Capture the cell that displays the provided text and extract its (X, Y) central coordinate. 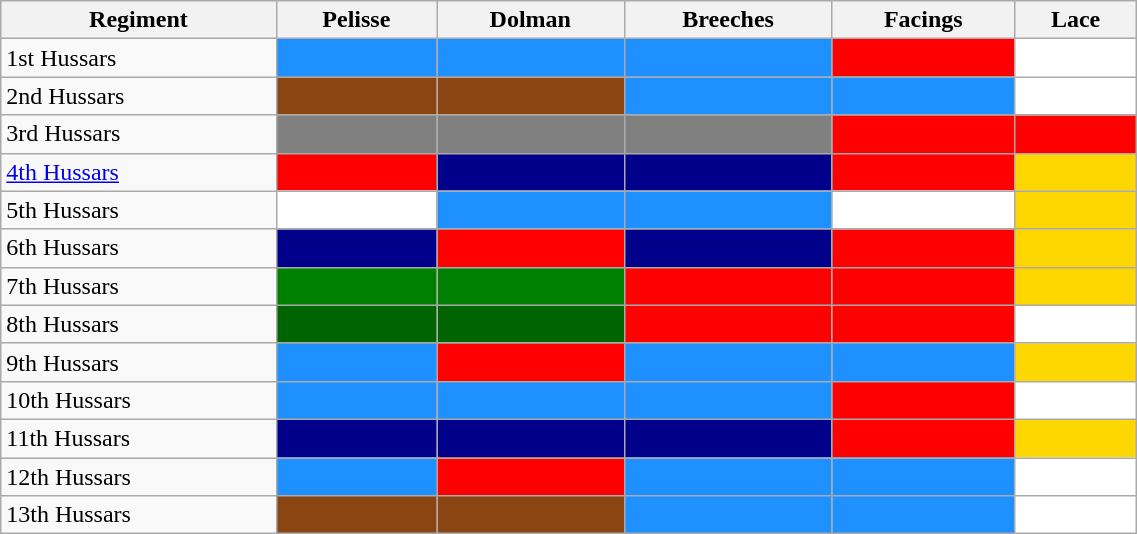
9th Hussars (138, 362)
Breeches (728, 20)
Pelisse (356, 20)
13th Hussars (138, 515)
11th Hussars (138, 438)
Facings (923, 20)
12th Hussars (138, 477)
7th Hussars (138, 286)
2nd Hussars (138, 96)
3rd Hussars (138, 134)
4th Hussars (138, 172)
1st Hussars (138, 58)
8th Hussars (138, 324)
Lace (1076, 20)
6th Hussars (138, 248)
Regiment (138, 20)
Dolman (531, 20)
10th Hussars (138, 400)
5th Hussars (138, 210)
